From the cell containing the given text, extract its center point as (x, y) coordinate. 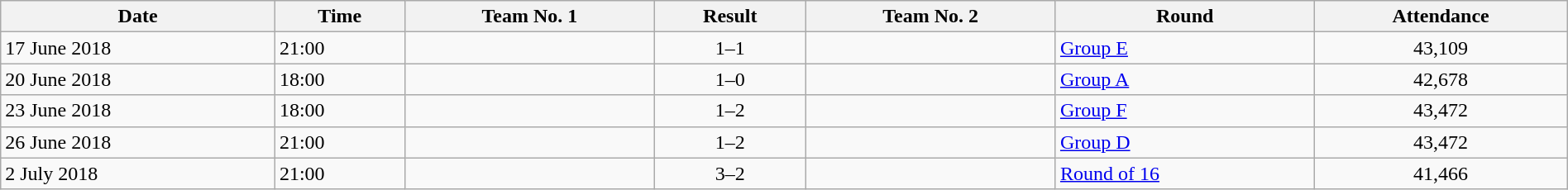
23 June 2018 (138, 111)
Group E (1184, 48)
3–2 (730, 173)
Round of 16 (1184, 173)
26 June 2018 (138, 142)
17 June 2018 (138, 48)
Date (138, 17)
Team No. 2 (931, 17)
Group F (1184, 111)
Attendance (1441, 17)
Group D (1184, 142)
42,678 (1441, 79)
Time (339, 17)
Round (1184, 17)
1–0 (730, 79)
Team No. 1 (529, 17)
Result (730, 17)
41,466 (1441, 173)
2 July 2018 (138, 173)
1–1 (730, 48)
20 June 2018 (138, 79)
43,109 (1441, 48)
Group A (1184, 79)
